Locate the cell with the specified text and output its [x, y] center coordinate. 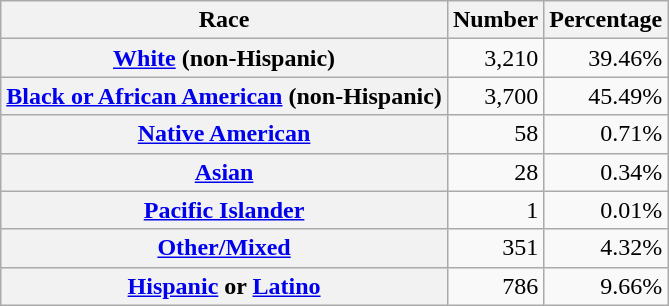
786 [495, 286]
28 [495, 172]
Native American [224, 134]
White (non-Hispanic) [224, 58]
0.34% [606, 172]
4.32% [606, 248]
45.49% [606, 96]
Number [495, 20]
0.71% [606, 134]
Pacific Islander [224, 210]
1 [495, 210]
Black or African American (non-Hispanic) [224, 96]
Asian [224, 172]
58 [495, 134]
Percentage [606, 20]
3,700 [495, 96]
351 [495, 248]
3,210 [495, 58]
Other/Mixed [224, 248]
9.66% [606, 286]
Race [224, 20]
0.01% [606, 210]
39.46% [606, 58]
Hispanic or Latino [224, 286]
